Detect which cell encompasses the target text, then output its [x, y] center coordinate. 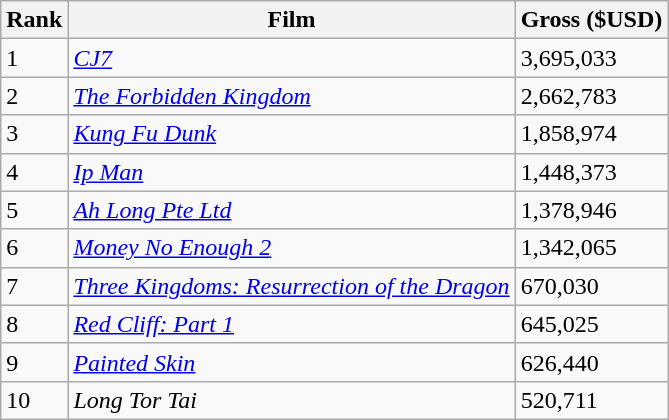
Gross ($USD) [592, 20]
Long Tor Tai [292, 400]
2 [34, 96]
5 [34, 210]
CJ7 [292, 58]
Three Kingdoms: Resurrection of the Dragon [292, 286]
9 [34, 362]
Red Cliff: Part 1 [292, 324]
6 [34, 248]
Painted Skin [292, 362]
4 [34, 172]
1,858,974 [592, 134]
7 [34, 286]
Money No Enough 2 [292, 248]
670,030 [592, 286]
645,025 [592, 324]
Film [292, 20]
Ah Long Pte Ltd [292, 210]
1,448,373 [592, 172]
3 [34, 134]
The Forbidden Kingdom [292, 96]
Kung Fu Dunk [292, 134]
2,662,783 [592, 96]
1,378,946 [592, 210]
1,342,065 [592, 248]
10 [34, 400]
626,440 [592, 362]
1 [34, 58]
Ip Man [292, 172]
8 [34, 324]
520,711 [592, 400]
Rank [34, 20]
3,695,033 [592, 58]
